Determine the [x, y] coordinate at the center of the cell enclosing the given text.  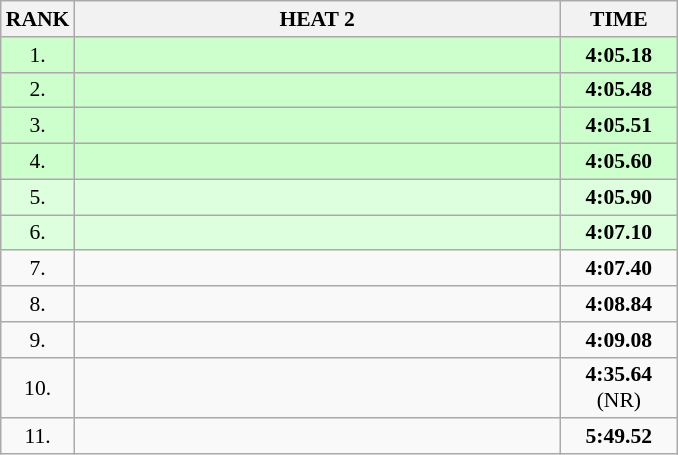
1. [38, 55]
HEAT 2 [316, 19]
4:05.60 [619, 162]
4. [38, 162]
8. [38, 304]
4:08.84 [619, 304]
4:05.18 [619, 55]
3. [38, 126]
4:05.90 [619, 197]
4:09.08 [619, 340]
9. [38, 340]
5. [38, 197]
4:05.48 [619, 90]
5:49.52 [619, 437]
4:35.64 (NR) [619, 388]
11. [38, 437]
6. [38, 233]
TIME [619, 19]
4:07.10 [619, 233]
10. [38, 388]
7. [38, 269]
4:07.40 [619, 269]
4:05.51 [619, 126]
RANK [38, 19]
2. [38, 90]
